Provide the (x, y) coordinate of the cell's center where the given text is located.  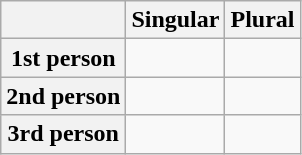
Plural (262, 20)
1st person (64, 58)
3rd person (64, 134)
2nd person (64, 96)
Singular (176, 20)
